Capture the cell that displays the provided text and extract its (x, y) central coordinate. 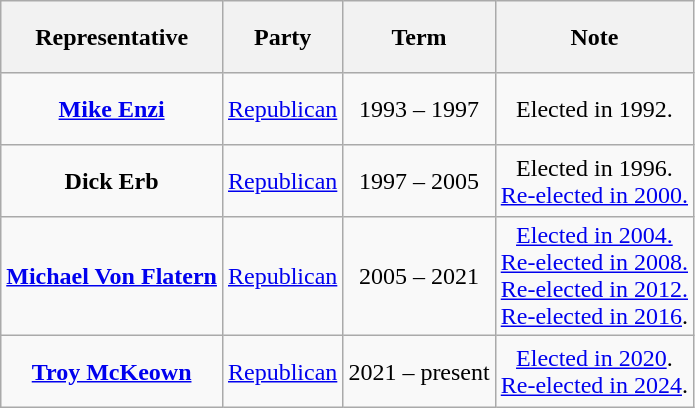
Term (419, 37)
Mike Enzi (112, 109)
Elected in 2020.Re-elected in 2024. (594, 372)
Note (594, 37)
2005 – 2021 (419, 276)
1993 – 1997 (419, 109)
Party (282, 37)
Elected in 1992. (594, 109)
Elected in 2004.Re-elected in 2008.Re-elected in 2012.Re-elected in 2016. (594, 276)
Troy McKeown (112, 372)
Dick Erb (112, 181)
Representative (112, 37)
Michael Von Flatern (112, 276)
1997 – 2005 (419, 181)
2021 – present (419, 372)
Elected in 1996.Re-elected in 2000. (594, 181)
